Determine the [x, y] coordinate at the center of the cell enclosing the given text.  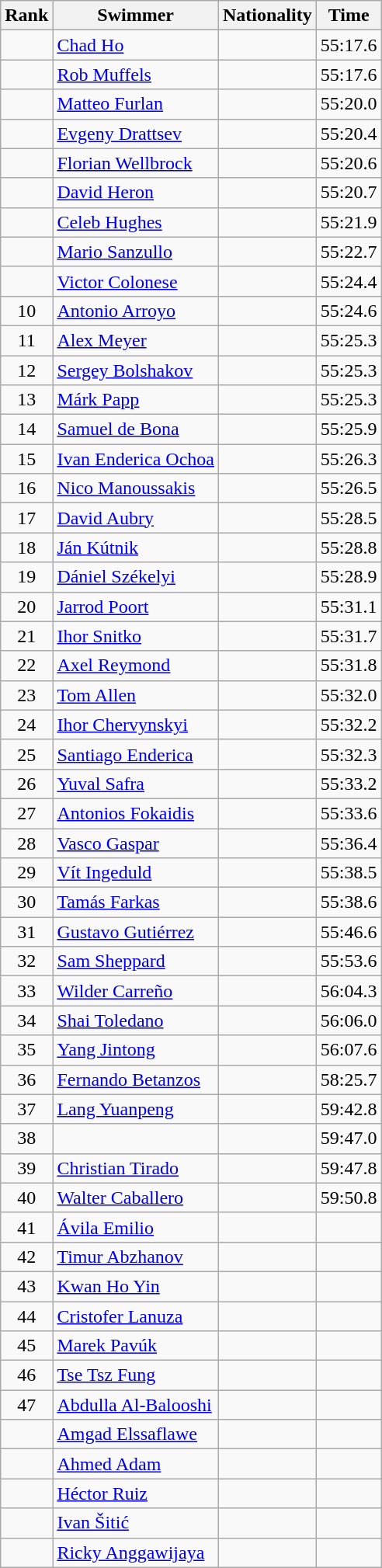
39 [26, 1168]
Vasco Gaspar [136, 843]
36 [26, 1080]
17 [26, 518]
Rob Muffels [136, 75]
55:20.6 [349, 163]
Ján Kútnik [136, 548]
55:28.8 [349, 548]
27 [26, 813]
Yuval Safra [136, 784]
Dániel Székelyi [136, 577]
Evgeny Drattsev [136, 134]
Antonios Fokaidis [136, 813]
55:38.6 [349, 902]
Santiago Enderica [136, 754]
Nationality [267, 16]
14 [26, 429]
25 [26, 754]
56:07.6 [349, 1050]
Jarrod Poort [136, 607]
Cristofer Lanuza [136, 1316]
12 [26, 370]
55:24.6 [349, 311]
Time [349, 16]
55:31.7 [349, 636]
55:31.8 [349, 666]
Sam Sheppard [136, 961]
Axel Reymond [136, 666]
Marek Pavúk [136, 1346]
59:47.0 [349, 1139]
55:32.3 [349, 754]
Ivan Enderica Ochoa [136, 459]
Tse Tsz Fung [136, 1375]
Wilder Carreño [136, 991]
43 [26, 1286]
11 [26, 340]
55:32.0 [349, 695]
55:26.3 [349, 459]
Celeb Hughes [136, 222]
Abdulla Al-Balooshi [136, 1405]
Timur Abzhanov [136, 1257]
Ivan Šitić [136, 1523]
55:46.6 [349, 932]
Vít Ingeduld [136, 873]
55:53.6 [349, 961]
44 [26, 1316]
56:04.3 [349, 991]
Lang Yuanpeng [136, 1109]
Walter Caballero [136, 1198]
28 [26, 843]
55:33.6 [349, 813]
55:38.5 [349, 873]
33 [26, 991]
55:21.9 [349, 222]
Rank [26, 16]
Matteo Furlan [136, 104]
46 [26, 1375]
David Aubry [136, 518]
Christian Tirado [136, 1168]
Amgad Elssaflawe [136, 1434]
Chad Ho [136, 45]
Gustavo Gutiérrez [136, 932]
Fernando Betanzos [136, 1080]
10 [26, 311]
35 [26, 1050]
Ahmed Adam [136, 1464]
26 [26, 784]
42 [26, 1257]
15 [26, 459]
45 [26, 1346]
58:25.7 [349, 1080]
Ihor Chervynskyi [136, 725]
59:42.8 [349, 1109]
59:47.8 [349, 1168]
22 [26, 666]
Héctor Ruiz [136, 1493]
Swimmer [136, 16]
Kwan Ho Yin [136, 1286]
41 [26, 1227]
Samuel de Bona [136, 429]
Ávila Emilio [136, 1227]
Tom Allen [136, 695]
Antonio Arroyo [136, 311]
55:20.4 [349, 134]
23 [26, 695]
32 [26, 961]
40 [26, 1198]
Mario Sanzullo [136, 252]
55:28.5 [349, 518]
55:31.1 [349, 607]
Tamás Farkas [136, 902]
55:24.4 [349, 281]
Ricky Anggawijaya [136, 1552]
18 [26, 548]
19 [26, 577]
24 [26, 725]
Alex Meyer [136, 340]
21 [26, 636]
55:33.2 [349, 784]
37 [26, 1109]
Ihor Snitko [136, 636]
13 [26, 400]
Nico Manoussakis [136, 488]
55:36.4 [349, 843]
47 [26, 1405]
29 [26, 873]
Yang Jintong [136, 1050]
30 [26, 902]
Márk Papp [136, 400]
55:20.0 [349, 104]
56:06.0 [349, 1020]
Florian Wellbrock [136, 163]
Sergey Bolshakov [136, 370]
55:28.9 [349, 577]
55:22.7 [349, 252]
55:32.2 [349, 725]
59:50.8 [349, 1198]
55:20.7 [349, 193]
Shai Toledano [136, 1020]
55:26.5 [349, 488]
16 [26, 488]
31 [26, 932]
David Heron [136, 193]
38 [26, 1139]
55:25.9 [349, 429]
20 [26, 607]
34 [26, 1020]
Victor Colonese [136, 281]
